Capture the cell that displays the provided text and extract its (X, Y) central coordinate. 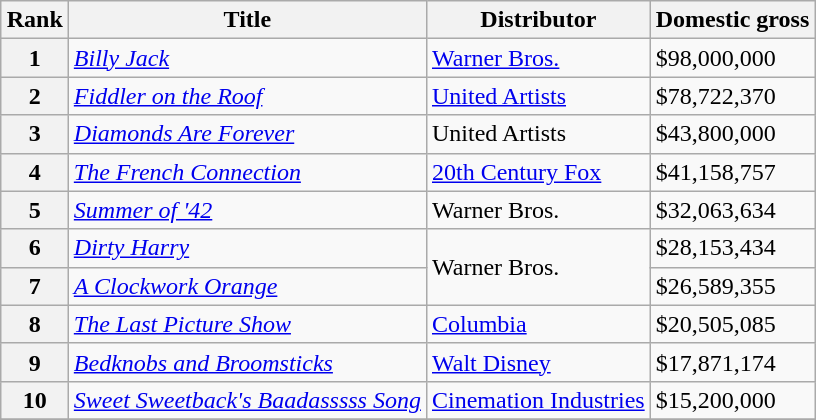
A Clockwork Orange (247, 286)
6 (34, 248)
$26,589,355 (732, 286)
Rank (34, 20)
$17,871,174 (732, 362)
7 (34, 286)
$28,153,434 (732, 248)
Billy Jack (247, 58)
Cinemation Industries (538, 400)
Sweet Sweetback's Baadasssss Song (247, 400)
9 (34, 362)
Columbia (538, 324)
$43,800,000 (732, 134)
Fiddler on the Roof (247, 96)
Summer of '42 (247, 210)
$41,158,757 (732, 172)
The French Connection (247, 172)
Title (247, 20)
Diamonds Are Forever (247, 134)
20th Century Fox (538, 172)
$20,505,085 (732, 324)
Domestic gross (732, 20)
Distributor (538, 20)
4 (34, 172)
$15,200,000 (732, 400)
5 (34, 210)
3 (34, 134)
$98,000,000 (732, 58)
10 (34, 400)
2 (34, 96)
Dirty Harry (247, 248)
Walt Disney (538, 362)
1 (34, 58)
$32,063,634 (732, 210)
Bedknobs and Broomsticks (247, 362)
The Last Picture Show (247, 324)
$78,722,370 (732, 96)
8 (34, 324)
